From the cell containing the given text, extract its center point as [x, y] coordinate. 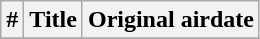
# [12, 20]
Original airdate [170, 20]
Title [54, 20]
